Detect which cell encompasses the target text, then output its (X, Y) center coordinate. 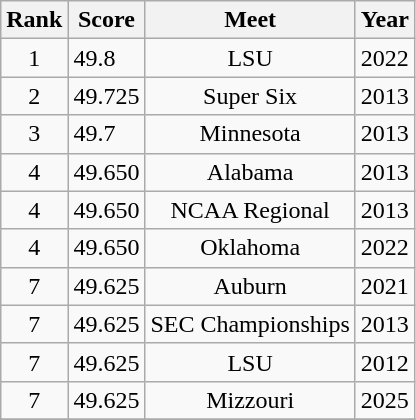
1 (34, 58)
Rank (34, 20)
2012 (384, 362)
49.8 (106, 58)
49.7 (106, 134)
Super Six (250, 96)
Meet (250, 20)
3 (34, 134)
Alabama (250, 172)
SEC Championships (250, 324)
2021 (384, 286)
NCAA Regional (250, 210)
Oklahoma (250, 248)
Auburn (250, 286)
49.725 (106, 96)
Year (384, 20)
Score (106, 20)
Minnesota (250, 134)
2025 (384, 400)
2 (34, 96)
Mizzouri (250, 400)
